Determine the (X, Y) coordinate at the center of the cell enclosing the given text.  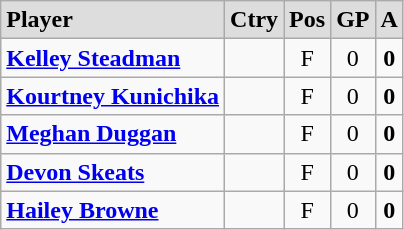
Hailey Browne (113, 210)
Kelley Steadman (113, 58)
Kourtney Kunichika (113, 96)
Pos (308, 20)
Player (113, 20)
A (389, 20)
GP (353, 20)
Devon Skeats (113, 172)
Ctry (254, 20)
Meghan Duggan (113, 134)
